Identify which cell holds the provided text, then report its (X, Y) central coordinate. 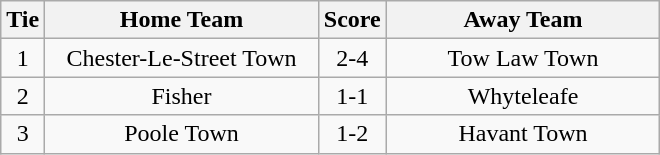
Tie (23, 20)
2-4 (352, 58)
Chester-Le-Street Town (182, 58)
1-1 (352, 96)
1 (23, 58)
2 (23, 96)
Home Team (182, 20)
Score (352, 20)
Tow Law Town (523, 58)
Havant Town (523, 134)
Whyteleafe (523, 96)
Fisher (182, 96)
1-2 (352, 134)
Away Team (523, 20)
3 (23, 134)
Poole Town (182, 134)
